Identify which cell holds the provided text, then report its [X, Y] central coordinate. 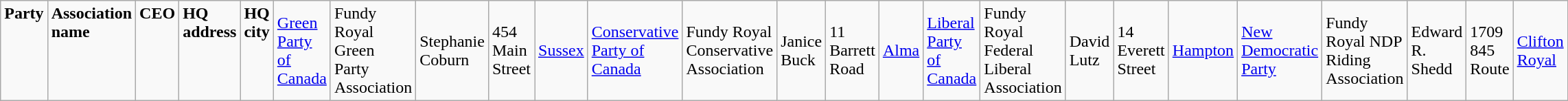
CEO [158, 51]
Clifton Royal [1541, 51]
Alma [901, 51]
Fundy Royal Conservative Association [730, 51]
Association name [91, 51]
Janice Buck [802, 51]
1709 845 Route [1490, 51]
454 Main Street [511, 51]
Fundy Royal NDP Riding Association [1365, 51]
HQ city [257, 51]
14 Everett Street [1141, 51]
Fundy Royal Federal Liberal Association [1023, 51]
Liberal Party of Canada [952, 51]
New Democratic Party [1280, 51]
Conservative Party of Canada [635, 51]
Fundy Royal Green Party Association [373, 51]
Hampton [1203, 51]
Party [24, 51]
11 Barrett Road [853, 51]
Stephanie Coburn [452, 51]
Green Party of Canada [302, 51]
HQ address [210, 51]
David Lutz [1089, 51]
Sussex [561, 51]
Edward R. Shedd [1437, 51]
